Output the [X, Y] coordinate of the center of the cell containing the given text.  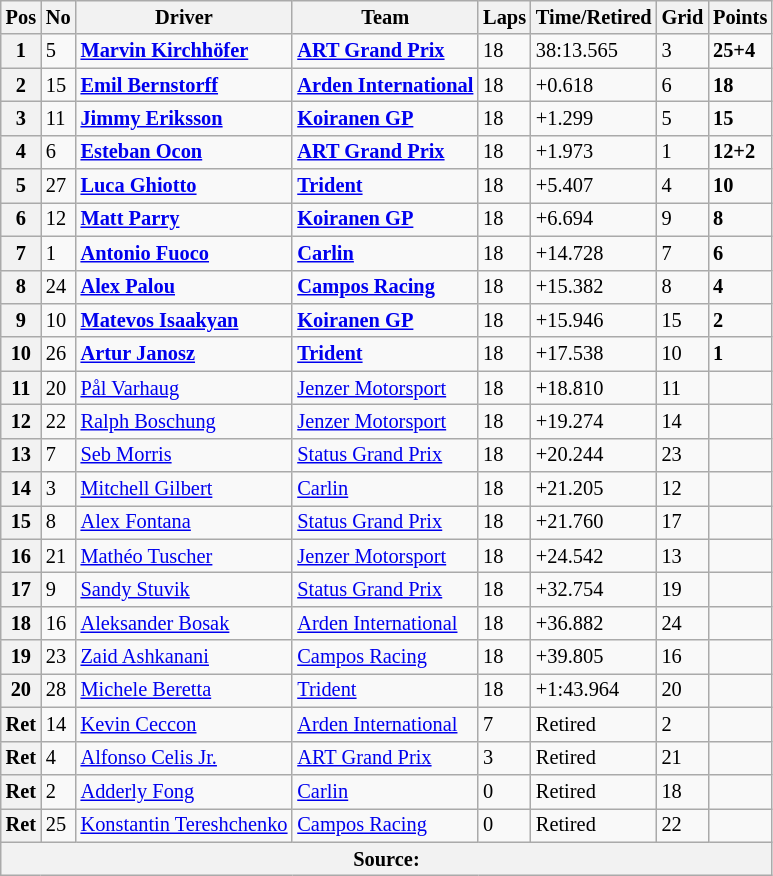
Pos [21, 17]
Adderly Fong [184, 791]
Mathéo Tuscher [184, 556]
+14.728 [594, 253]
Antonio Fuoco [184, 253]
Laps [504, 17]
+18.810 [594, 388]
+17.538 [594, 354]
Michele Beretta [184, 690]
Alfonso Celis Jr. [184, 758]
Seb Morris [184, 455]
+21.760 [594, 522]
Esteban Ocon [184, 152]
+15.946 [594, 320]
27 [58, 186]
28 [58, 690]
25 [58, 825]
25+4 [740, 51]
+19.274 [594, 421]
Driver [184, 17]
Source: [386, 859]
Matt Parry [184, 219]
+15.382 [594, 287]
Time/Retired [594, 17]
Emil Bernstorff [184, 85]
No [58, 17]
+21.205 [594, 489]
+5.407 [594, 186]
+24.542 [594, 556]
38:13.565 [594, 51]
+20.244 [594, 455]
Zaid Ashkanani [184, 657]
26 [58, 354]
Konstantin Tereshchenko [184, 825]
Grid [683, 17]
Ralph Boschung [184, 421]
+32.754 [594, 589]
Matevos Isaakyan [184, 320]
+1:43.964 [594, 690]
Mitchell Gilbert [184, 489]
+6.694 [594, 219]
Artur Janosz [184, 354]
Alex Fontana [184, 522]
Team [385, 17]
+36.882 [594, 623]
+39.805 [594, 657]
Aleksander Bosak [184, 623]
Alex Palou [184, 287]
Kevin Ceccon [184, 724]
Sandy Stuvik [184, 589]
Jimmy Eriksson [184, 118]
+0.618 [594, 85]
Pål Varhaug [184, 388]
Luca Ghiotto [184, 186]
+1.973 [594, 152]
Marvin Kirchhöfer [184, 51]
12+2 [740, 152]
Points [740, 17]
+1.299 [594, 118]
